Capture the cell that displays the provided text and extract its (x, y) central coordinate. 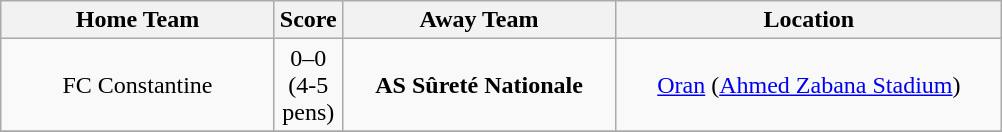
Score (308, 20)
Oran (Ahmed Zabana Stadium) (809, 85)
0–0 (4-5 pens) (308, 85)
FC Constantine (138, 85)
Location (809, 20)
Away Team (479, 20)
Home Team (138, 20)
AS Sûreté Nationale (479, 85)
